Detect which cell encompasses the target text, then output its (X, Y) center coordinate. 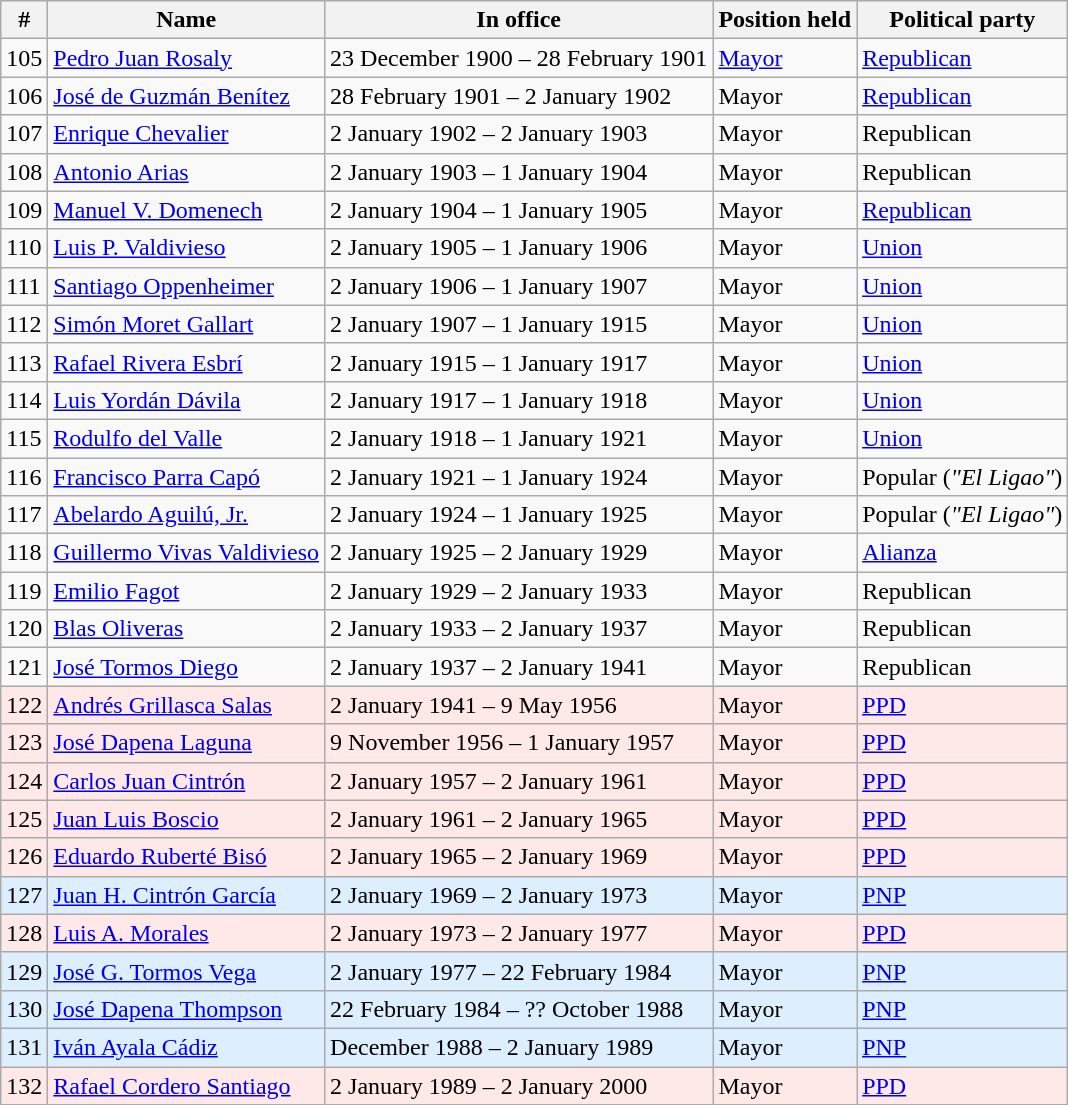
Rafael Rivera Esbrí (186, 362)
23 December 1900 – 28 February 1901 (519, 58)
9 November 1956 – 1 January 1957 (519, 743)
2 January 1918 – 1 January 1921 (519, 438)
129 (24, 971)
Juan Luis Boscio (186, 819)
Francisco Parra Capó (186, 477)
Emilio Fagot (186, 591)
José Dapena Laguna (186, 743)
Position held (785, 20)
Eduardo Ruberté Bisó (186, 857)
2 January 1915 – 1 January 1917 (519, 362)
Alianza (962, 553)
Juan H. Cintrón García (186, 895)
113 (24, 362)
117 (24, 515)
Santiago Oppenheimer (186, 286)
122 (24, 705)
José de Guzmán Benítez (186, 96)
128 (24, 933)
114 (24, 400)
Political party (962, 20)
Luis P. Valdivieso (186, 248)
2 January 1929 – 2 January 1933 (519, 591)
28 February 1901 – 2 January 1902 (519, 96)
130 (24, 1009)
Rodulfo del Valle (186, 438)
126 (24, 857)
# (24, 20)
121 (24, 667)
Luis Yordán Dávila (186, 400)
2 January 1906 – 1 January 1907 (519, 286)
In office (519, 20)
2 January 1905 – 1 January 1906 (519, 248)
José Dapena Thompson (186, 1009)
111 (24, 286)
125 (24, 819)
2 January 1977 – 22 February 1984 (519, 971)
Pedro Juan Rosaly (186, 58)
2 January 1933 – 2 January 1937 (519, 629)
123 (24, 743)
December 1988 – 2 January 1989 (519, 1047)
2 January 1903 – 1 January 1904 (519, 172)
Andrés Grillasca Salas (186, 705)
Carlos Juan Cintrón (186, 781)
Guillermo Vivas Valdivieso (186, 553)
124 (24, 781)
2 January 1957 – 2 January 1961 (519, 781)
110 (24, 248)
131 (24, 1047)
Name (186, 20)
132 (24, 1085)
2 January 1989 – 2 January 2000 (519, 1085)
127 (24, 895)
107 (24, 134)
José Tormos Diego (186, 667)
120 (24, 629)
2 January 1907 – 1 January 1915 (519, 324)
118 (24, 553)
116 (24, 477)
22 February 1984 – ?? October 1988 (519, 1009)
Antonio Arias (186, 172)
2 January 1937 – 2 January 1941 (519, 667)
Abelardo Aguilú, Jr. (186, 515)
119 (24, 591)
115 (24, 438)
108 (24, 172)
2 January 1961 – 2 January 1965 (519, 819)
2 January 1921 – 1 January 1924 (519, 477)
Manuel V. Domenech (186, 210)
Blas Oliveras (186, 629)
112 (24, 324)
2 January 1965 – 2 January 1969 (519, 857)
2 January 1941 – 9 May 1956 (519, 705)
Iván Ayala Cádiz (186, 1047)
106 (24, 96)
2 January 1925 – 2 January 1929 (519, 553)
2 January 1902 – 2 January 1903 (519, 134)
2 January 1973 – 2 January 1977 (519, 933)
2 January 1969 – 2 January 1973 (519, 895)
Luis A. Morales (186, 933)
Enrique Chevalier (186, 134)
Rafael Cordero Santiago (186, 1085)
105 (24, 58)
2 January 1904 – 1 January 1905 (519, 210)
2 January 1924 – 1 January 1925 (519, 515)
109 (24, 210)
Simón Moret Gallart (186, 324)
José G. Tormos Vega (186, 971)
2 January 1917 – 1 January 1918 (519, 400)
